Pinpoint the cell where the given text exists, returning its [x, y] midpoint coordinate. 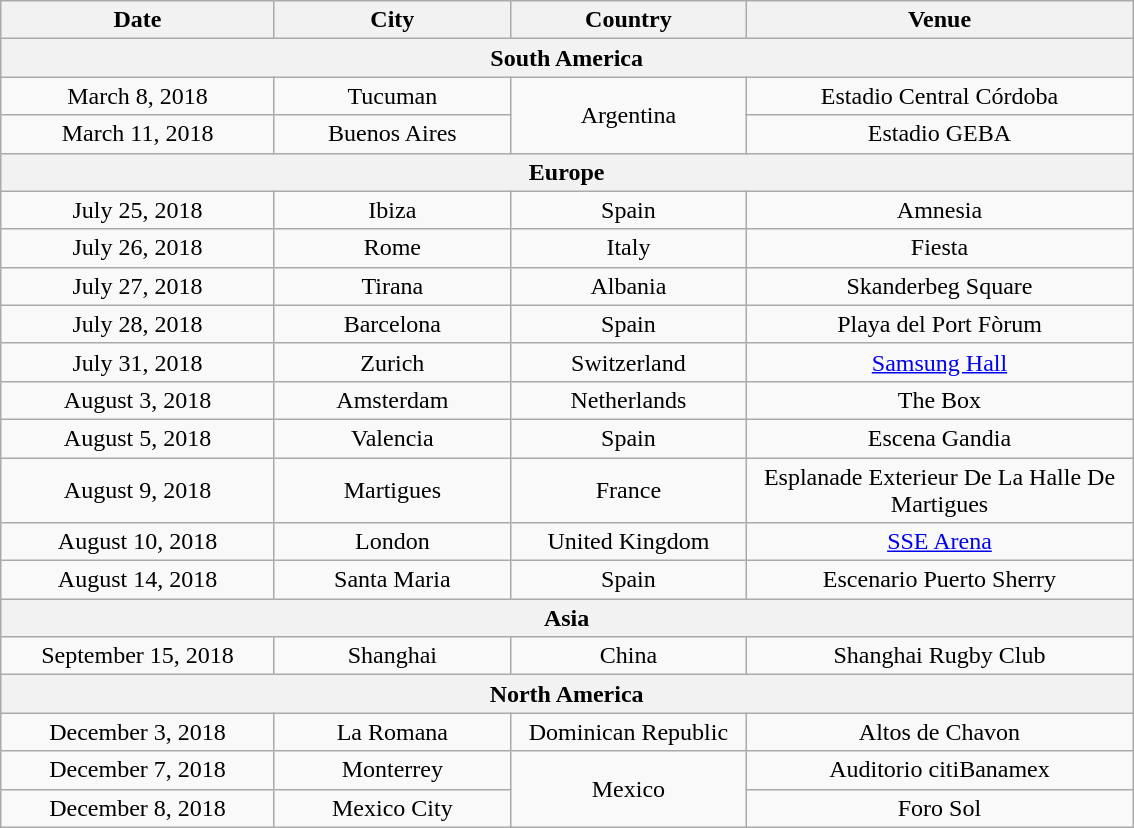
Shanghai [392, 656]
Italy [628, 248]
Escena Gandia [939, 438]
La Romana [392, 732]
Esplanade Exterieur De La Halle De Martigues [939, 490]
Auditorio citiBanamex [939, 770]
Playa del Port Fòrum [939, 324]
August 5, 2018 [138, 438]
Argentina [628, 115]
July 28, 2018 [138, 324]
December 7, 2018 [138, 770]
Zurich [392, 362]
Ibiza [392, 210]
Foro Sol [939, 808]
July 27, 2018 [138, 286]
Amsterdam [392, 400]
Mexico City [392, 808]
Escenario Puerto Sherry [939, 580]
Amnesia [939, 210]
Shanghai Rugby Club [939, 656]
Skanderbeg Square [939, 286]
December 8, 2018 [138, 808]
August 14, 2018 [138, 580]
Estadio Central Córdoba [939, 96]
Estadio GEBA [939, 134]
Buenos Aires [392, 134]
Valencia [392, 438]
Europe [567, 172]
March 11, 2018 [138, 134]
Fiesta [939, 248]
The Box [939, 400]
Santa Maria [392, 580]
Netherlands [628, 400]
August 3, 2018 [138, 400]
Date [138, 20]
July 25, 2018 [138, 210]
South America [567, 58]
Barcelona [392, 324]
Albania [628, 286]
Venue [939, 20]
United Kingdom [628, 542]
Asia [567, 618]
France [628, 490]
Country [628, 20]
Tucuman [392, 96]
Dominican Republic [628, 732]
Monterrey [392, 770]
August 9, 2018 [138, 490]
City [392, 20]
SSE Arena [939, 542]
September 15, 2018 [138, 656]
December 3, 2018 [138, 732]
Switzerland [628, 362]
Rome [392, 248]
July 26, 2018 [138, 248]
March 8, 2018 [138, 96]
Tirana [392, 286]
Samsung Hall [939, 362]
China [628, 656]
Altos de Chavon [939, 732]
Martigues [392, 490]
August 10, 2018 [138, 542]
Mexico [628, 789]
July 31, 2018 [138, 362]
London [392, 542]
North America [567, 694]
